Provide the [x, y] coordinate of the cell's center where the given text is located.  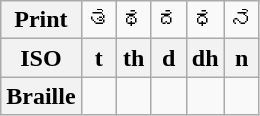
n [242, 58]
ನ [242, 20]
th [134, 58]
ತ [98, 20]
Braille [41, 96]
ಥ [134, 20]
t [98, 58]
dh [205, 58]
d [168, 58]
ಧ [205, 20]
ISO [41, 58]
Print [41, 20]
ದ [168, 20]
